Pinpoint the cell where the given text exists, returning its (X, Y) midpoint coordinate. 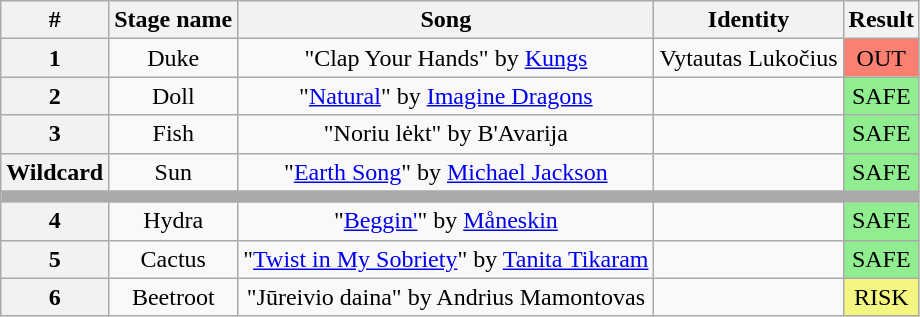
Hydra (174, 221)
Duke (174, 58)
Result (881, 20)
Fish (174, 134)
"Earth Song" by Michael Jackson (446, 172)
OUT (881, 58)
Sun (174, 172)
"Beggin'" by Måneskin (446, 221)
Doll (174, 96)
Song (446, 20)
1 (55, 58)
RISK (881, 297)
5 (55, 259)
"Natural" by Imagine Dragons (446, 96)
"Jūreivio daina" by Andrius Mamontovas (446, 297)
Stage name (174, 20)
Identity (748, 20)
Vytautas Lukočius (748, 58)
"Twist in My Sobriety" by Tanita Tikaram (446, 259)
"Noriu lėkt" by B'Avarija (446, 134)
Beetroot (174, 297)
# (55, 20)
Wildcard (55, 172)
"Clap Your Hands" by Kungs (446, 58)
Cactus (174, 259)
2 (55, 96)
6 (55, 297)
3 (55, 134)
4 (55, 221)
